Find where the given text appears and provide that cell's center as (x, y) coordinate. 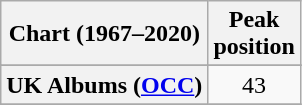
UK Albums (OCC) (104, 85)
43 (254, 85)
Chart (1967–2020) (104, 34)
Peakposition (254, 34)
